Extract the [x, y] coordinate from the center of the cell holding the provided text.  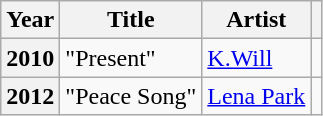
Title [131, 20]
Year [30, 20]
Artist [256, 20]
2012 [30, 96]
Lena Park [256, 96]
"Present" [131, 58]
2010 [30, 58]
"Peace Song" [131, 96]
K.Will [256, 58]
